Extract the [X, Y] coordinate from the center of the cell holding the provided text.  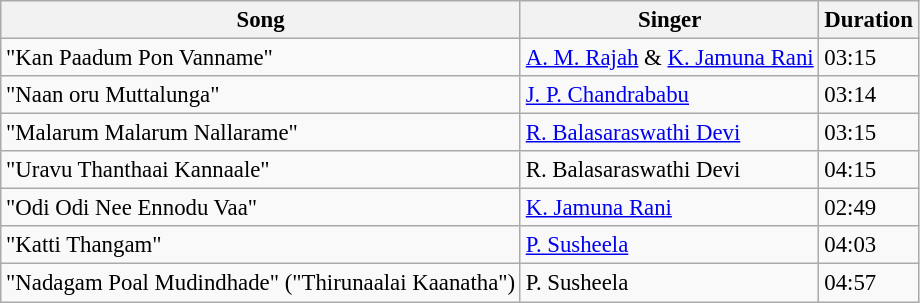
04:57 [868, 283]
04:03 [868, 245]
"Odi Odi Nee Ennodu Vaa" [261, 208]
04:15 [868, 170]
"Naan oru Muttalunga" [261, 95]
02:49 [868, 208]
"Uravu Thanthaai Kannaale" [261, 170]
03:14 [868, 95]
K. Jamuna Rani [670, 208]
"Kan Paadum Pon Vanname" [261, 58]
J. P. Chandrababu [670, 95]
Singer [670, 20]
Duration [868, 20]
"Katti Thangam" [261, 245]
Song [261, 20]
A. M. Rajah & K. Jamuna Rani [670, 58]
"Malarum Malarum Nallarame" [261, 133]
"Nadagam Poal Mudindhade" ("Thirunaalai Kaanatha") [261, 283]
